Extract the (x, y) coordinate from the center of the cell holding the provided text.  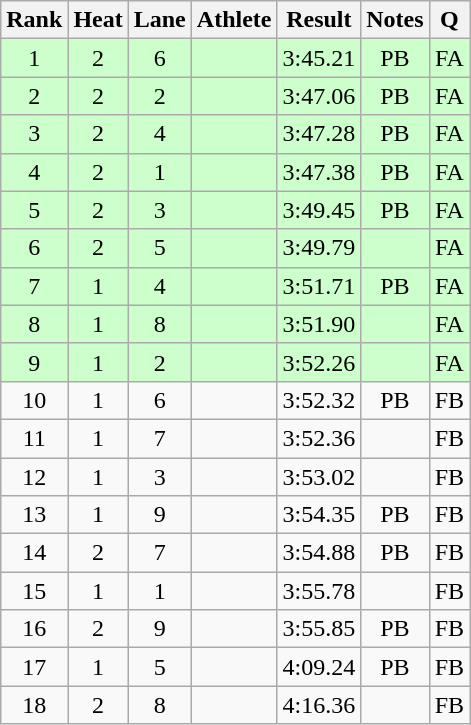
11 (34, 438)
Result (319, 20)
4:16.36 (319, 705)
10 (34, 400)
16 (34, 629)
3:52.26 (319, 362)
Athlete (234, 20)
Notes (395, 20)
3:51.90 (319, 324)
14 (34, 553)
Heat (98, 20)
3:45.21 (319, 58)
3:49.45 (319, 210)
13 (34, 515)
3:51.71 (319, 286)
15 (34, 591)
12 (34, 477)
Q (449, 20)
Lane (160, 20)
3:47.06 (319, 96)
18 (34, 705)
17 (34, 667)
4:09.24 (319, 667)
3:55.85 (319, 629)
3:52.32 (319, 400)
3:54.88 (319, 553)
3:47.28 (319, 134)
Rank (34, 20)
3:54.35 (319, 515)
3:49.79 (319, 248)
3:47.38 (319, 172)
3:52.36 (319, 438)
3:53.02 (319, 477)
3:55.78 (319, 591)
